Identify which cell holds the provided text, then report its (X, Y) central coordinate. 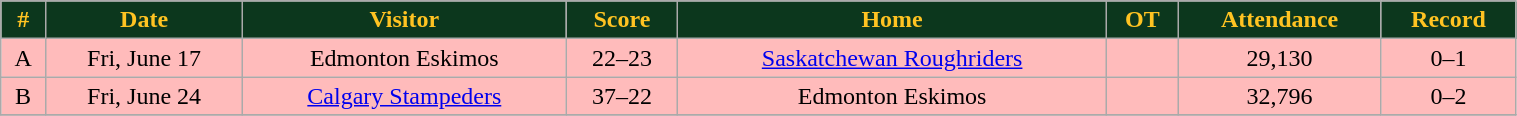
22–23 (622, 58)
0–1 (1448, 58)
Attendance (1279, 20)
Visitor (404, 20)
B (24, 96)
A (24, 58)
# (24, 20)
Fri, June 24 (144, 96)
OT (1142, 20)
37–22 (622, 96)
Record (1448, 20)
0–2 (1448, 96)
32,796 (1279, 96)
Score (622, 20)
Home (892, 20)
Date (144, 20)
Calgary Stampeders (404, 96)
Saskatchewan Roughriders (892, 58)
29,130 (1279, 58)
Fri, June 17 (144, 58)
